Detect which cell encompasses the target text, then output its [X, Y] center coordinate. 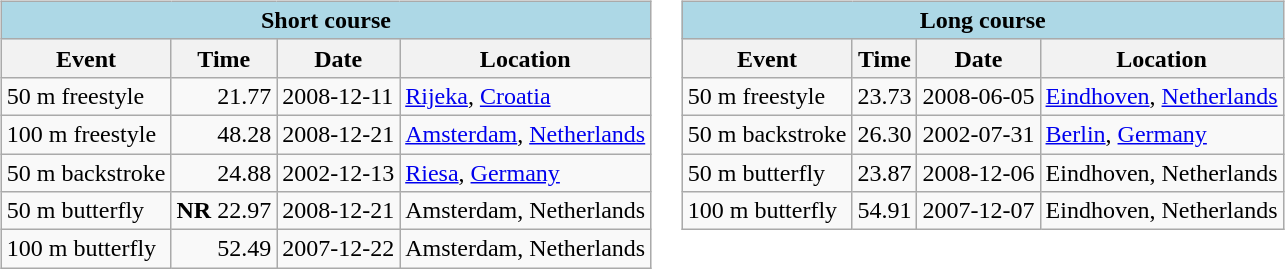
2002-07-31 [978, 134]
2007-12-07 [978, 211]
2002-12-13 [338, 173]
2008-12-06 [978, 173]
54.91 [884, 211]
2008-06-05 [978, 96]
Riesa, Germany [526, 173]
2007-12-22 [338, 249]
100 m freestyle [86, 134]
Long course [982, 20]
52.49 [224, 249]
NR 22.97 [224, 211]
Short course [326, 20]
21.77 [224, 96]
24.88 [224, 173]
48.28 [224, 134]
23.73 [884, 96]
Rijeka, Croatia [526, 96]
26.30 [884, 134]
23.87 [884, 173]
Berlin, Germany [1162, 134]
2008-12-11 [338, 96]
